From the cell containing the given text, extract its center point as (X, Y) coordinate. 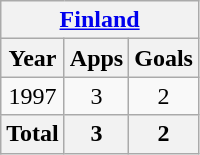
1997 (33, 96)
Finland (100, 20)
Year (33, 58)
Goals (164, 58)
Total (33, 134)
Apps (96, 58)
